Locate the cell with the specified text and output its [x, y] center coordinate. 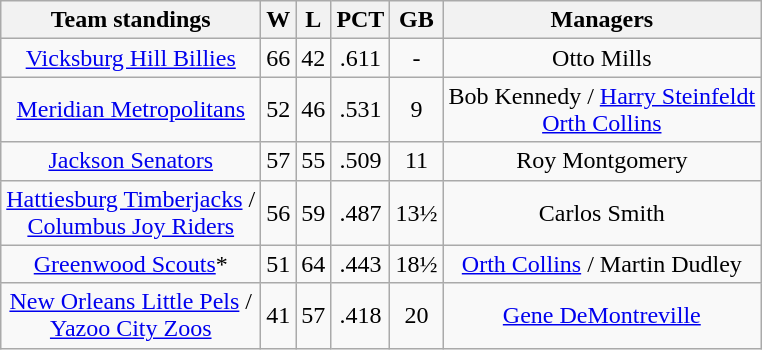
56 [278, 212]
55 [314, 161]
Managers [602, 20]
PCT [360, 20]
L [314, 20]
Team standings [131, 20]
Otto Mills [602, 58]
Bob Kennedy / Harry Steinfeldt Orth Collins [602, 110]
Meridian Metropolitans [131, 110]
9 [416, 110]
42 [314, 58]
Greenwood Scouts* [131, 264]
13½ [416, 212]
GB [416, 20]
Orth Collins / Martin Dudley [602, 264]
.611 [360, 58]
Carlos Smith [602, 212]
Roy Montgomery [602, 161]
Hattiesburg Timberjacks / Columbus Joy Riders [131, 212]
64 [314, 264]
18½ [416, 264]
.531 [360, 110]
- [416, 58]
Gene DeMontreville [602, 316]
41 [278, 316]
51 [278, 264]
New Orleans Little Pels / Yazoo City Zoos [131, 316]
59 [314, 212]
46 [314, 110]
.487 [360, 212]
Vicksburg Hill Billies [131, 58]
Jackson Senators [131, 161]
.443 [360, 264]
20 [416, 316]
W [278, 20]
66 [278, 58]
11 [416, 161]
52 [278, 110]
.509 [360, 161]
.418 [360, 316]
